Output the [X, Y] coordinate of the center of the cell containing the given text.  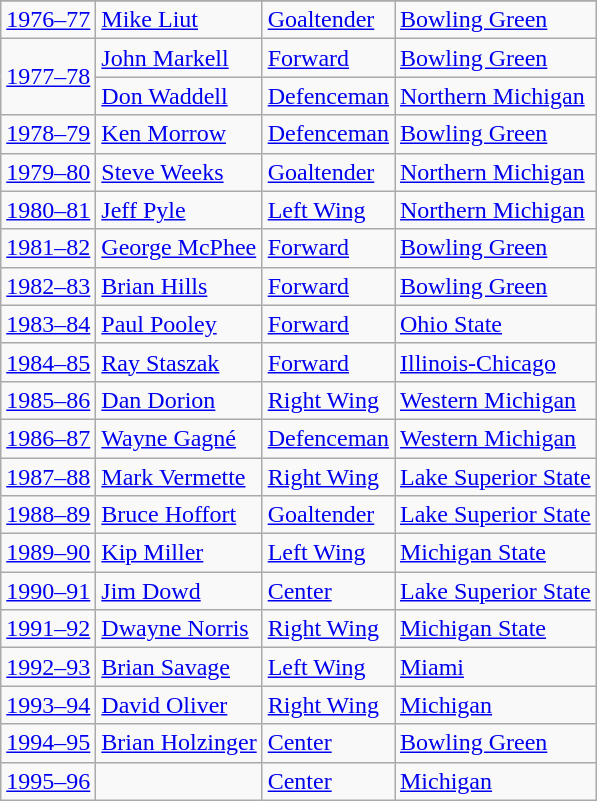
Kip Miller [179, 553]
1991–92 [48, 629]
1994–95 [48, 743]
1993–94 [48, 705]
David Oliver [179, 705]
John Markell [179, 58]
Mike Liut [179, 20]
1985–86 [48, 400]
Dwayne Norris [179, 629]
Steve Weeks [179, 172]
Ray Staszak [179, 362]
1978–79 [48, 134]
Bruce Hoffort [179, 515]
Dan Dorion [179, 400]
1990–91 [48, 591]
Brian Savage [179, 667]
1981–82 [48, 248]
Illinois-Chicago [495, 362]
1995–96 [48, 781]
Ohio State [495, 324]
Brian Holzinger [179, 743]
1989–90 [48, 553]
1986–87 [48, 438]
Wayne Gagné [179, 438]
Mark Vermette [179, 477]
1983–84 [48, 324]
1980–81 [48, 210]
Jeff Pyle [179, 210]
Brian Hills [179, 286]
1982–83 [48, 286]
Jim Dowd [179, 591]
1979–80 [48, 172]
1984–85 [48, 362]
1987–88 [48, 477]
Paul Pooley [179, 324]
1977–78 [48, 77]
1992–93 [48, 667]
1988–89 [48, 515]
George McPhee [179, 248]
Ken Morrow [179, 134]
1976–77 [48, 20]
Miami [495, 667]
Don Waddell [179, 96]
